Search for the cell housing the specified text and yield its [x, y] center coordinate. 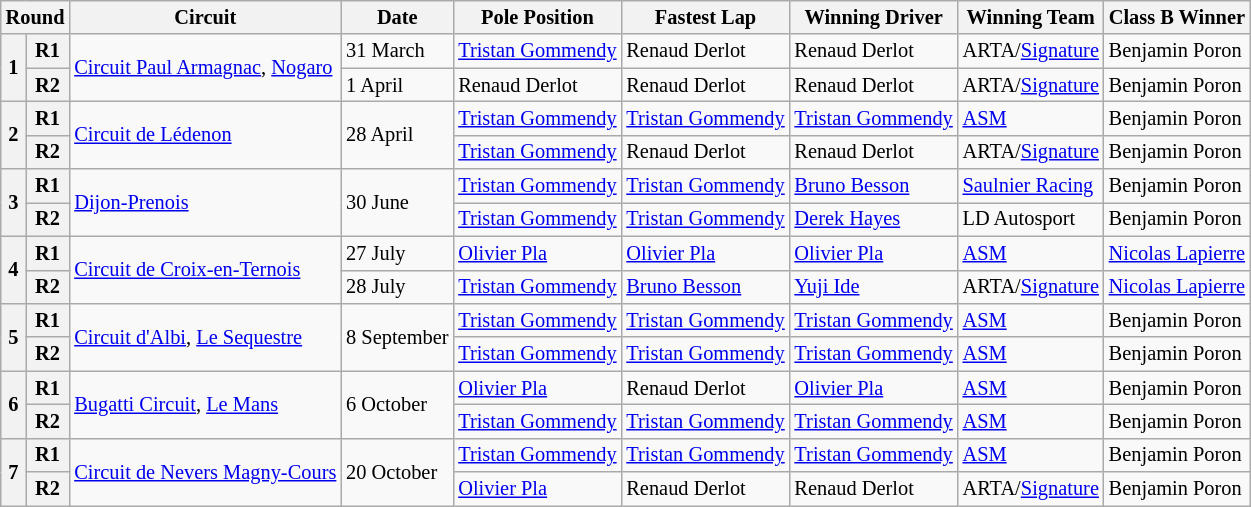
27 July [397, 253]
Yuji Ide [874, 287]
1 April [397, 85]
2 [14, 134]
Derek Hayes [874, 219]
Dijon-Prenois [205, 202]
Winning Driver [874, 17]
1 [14, 68]
Circuit [205, 17]
Round [36, 17]
4 [14, 270]
Saulnier Racing [1031, 186]
3 [14, 202]
Circuit de Lédenon [205, 134]
Fastest Lap [705, 17]
Pole Position [537, 17]
LD Autosport [1031, 219]
Class B Winner [1177, 17]
20 October [397, 472]
6 October [397, 404]
Circuit Paul Armagnac, Nogaro [205, 68]
6 [14, 404]
Circuit de Croix-en-Ternois [205, 270]
30 June [397, 202]
Circuit de Nevers Magny-Cours [205, 472]
Date [397, 17]
28 April [397, 134]
5 [14, 336]
Bugatti Circuit, Le Mans [205, 404]
31 March [397, 51]
28 July [397, 287]
7 [14, 472]
8 September [397, 336]
Winning Team [1031, 17]
Circuit d'Albi, Le Sequestre [205, 336]
